Search for the cell housing the specified text and yield its [X, Y] center coordinate. 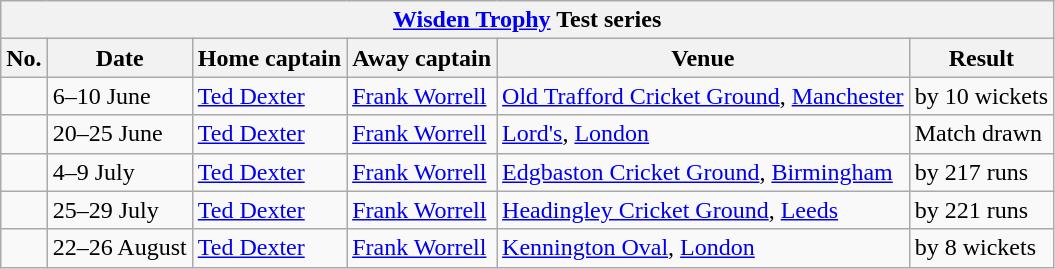
Edgbaston Cricket Ground, Birmingham [704, 172]
22–26 August [120, 248]
25–29 July [120, 210]
Venue [704, 58]
by 10 wickets [981, 96]
by 8 wickets [981, 248]
4–9 July [120, 172]
Wisden Trophy Test series [528, 20]
Date [120, 58]
Headingley Cricket Ground, Leeds [704, 210]
Home captain [269, 58]
Lord's, London [704, 134]
by 221 runs [981, 210]
6–10 June [120, 96]
Away captain [422, 58]
Old Trafford Cricket Ground, Manchester [704, 96]
by 217 runs [981, 172]
Kennington Oval, London [704, 248]
Result [981, 58]
20–25 June [120, 134]
Match drawn [981, 134]
No. [24, 58]
